Provide the [X, Y] coordinate of the cell's center where the given text is located.  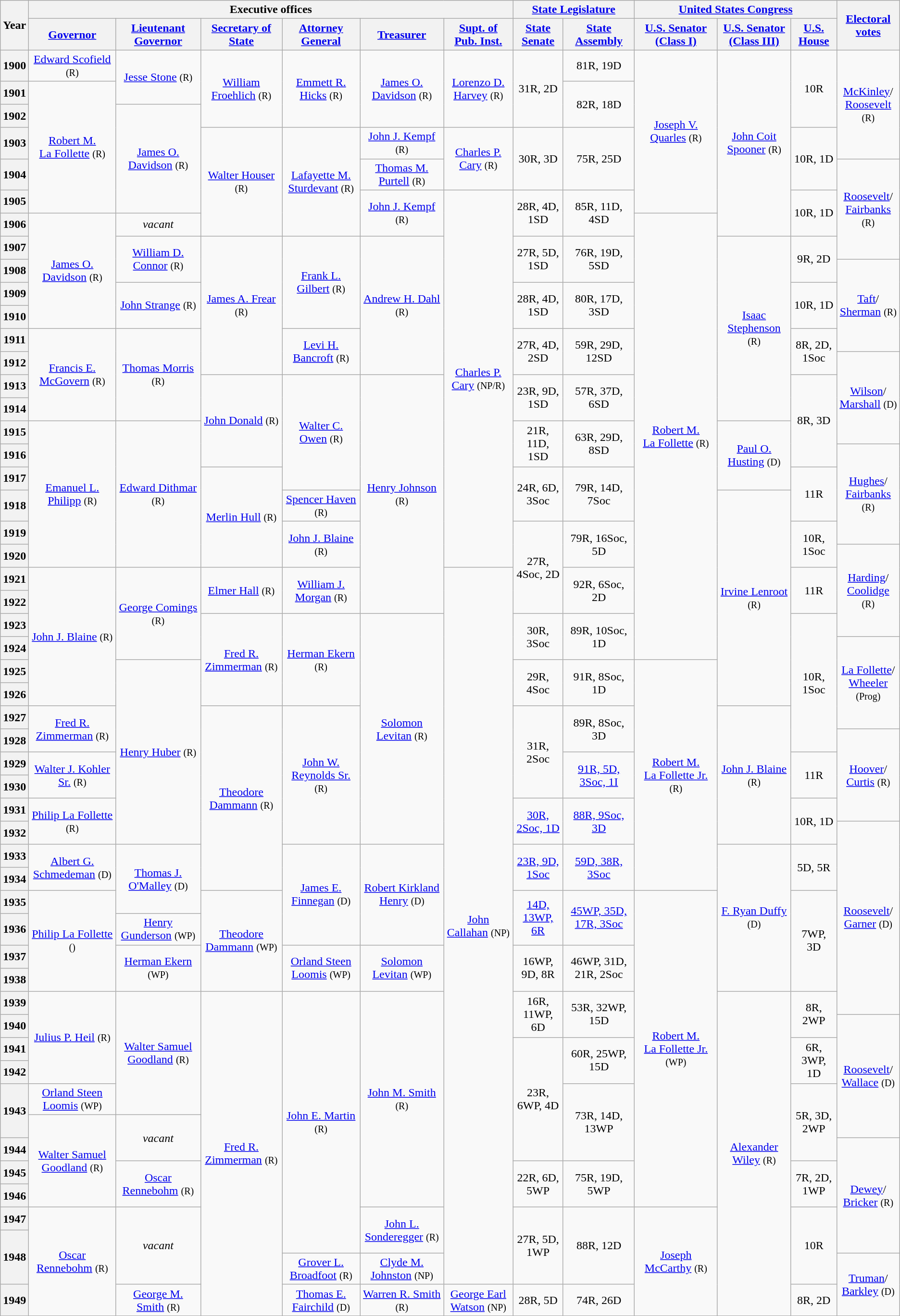
Herman Ekern (R) [321, 660]
75R, 19D, 5WP [599, 1184]
Thomas J. O'Malley (D) [158, 879]
79R, 14D, 7Soc [599, 494]
Charles P. Cary (R) [478, 159]
28R, 5D [538, 1300]
81R, 19D [599, 65]
92R, 6Soc, 2D [599, 590]
1915 [14, 432]
1934 [14, 879]
1903 [14, 143]
27R, 4Soc, 2D [538, 567]
Robert Kirkland Henry (D) [402, 894]
1942 [14, 1072]
63R, 29D, 8SD [599, 444]
30R, 2Soc, 1D [538, 821]
Henry Gunderson (WP) [158, 929]
Executive offices [271, 10]
6R, 3WP, 1D [813, 1060]
88R, 9Soc, 3D [599, 821]
Alexander Wiley (R) [754, 1153]
Lafayette M.Sturdevant (R) [321, 182]
Julius P. Heil (R) [72, 1037]
F. Ryan Duffy (D) [754, 917]
Theodore Dammann (R) [241, 798]
89R, 8Soc, 3D [599, 729]
80R, 17D, 3SD [599, 305]
Frank L. Gilbert (R) [321, 282]
5D, 5R [813, 867]
John L. Sonderegger (R) [402, 1230]
Isaac Stephenson (R) [754, 328]
Solomon Levitan (R) [402, 729]
Robert M. La Follette Jr. (WP) [676, 1049]
1901 [14, 93]
William Froehlich (R) [241, 88]
Secretary of State [241, 35]
Spencer Haven (R) [321, 506]
8R, 2D, 1Soc [813, 351]
U.S.House [813, 35]
1925 [14, 671]
1905 [14, 201]
Hoover/Curtis (R) [868, 775]
Year [14, 25]
James A. Frear (R) [241, 305]
Walter C. Owen (R) [321, 432]
Robert M. La Follette Jr. (R) [676, 775]
23R, 9D, 1Soc [538, 867]
1914 [14, 409]
1918 [14, 506]
Solomon Levitan (WP) [402, 968]
John Donald (R) [241, 421]
Thomas M. Purtell (R) [402, 174]
59D, 38R, 3Soc [599, 867]
91R, 8Soc, 1D [599, 683]
John M. Smith (R) [402, 1099]
1928 [14, 740]
1938 [14, 979]
Philip La Follette (R) [72, 821]
McKinley/Roosevelt (R) [868, 104]
24R, 6D, 3Soc [538, 494]
1945 [14, 1172]
Henry Huber (R) [158, 752]
Grover L. Broadfoot (R) [321, 1268]
16R, 11WP, 6D [538, 1014]
Electoralvotes [868, 25]
George Earl Watson (NP) [478, 1300]
John E. Martin (R) [321, 1122]
James E. Finnegan (D) [321, 894]
1932 [14, 833]
Philip La Follette () [72, 940]
27R, 5D, 1WP [538, 1245]
John W. Reynolds Sr. (R) [321, 775]
Walter Houser (R) [241, 182]
21R, 11D, 1SD [538, 444]
7R, 2D, 1WP [813, 1184]
1927 [14, 717]
La Follette/Wheeler (Prog) [868, 683]
1907 [14, 248]
1908 [14, 271]
Walter Samuel Goodland (R) [158, 1053]
1923 [14, 625]
1919 [14, 533]
29R, 4Soc [538, 683]
89R, 10Soc, 1D [599, 637]
73R, 14D, 13WP [599, 1122]
Treasurer [402, 35]
1909 [14, 294]
Walter J. Kohler Sr. (R) [72, 775]
75R, 25D [599, 159]
Jesse Stone (R) [158, 77]
16WP, 9D, 8R [538, 968]
8R, 3D [813, 421]
9R, 2D [813, 259]
Thomas E. Fairchild (D) [321, 1300]
Emmett R. Hicks (R) [321, 88]
Andrew H. Dahl (R) [402, 305]
William D. Connor (R) [158, 259]
1936 [14, 929]
State Legislature [574, 10]
46WP, 31D, 21R, 2Soc [599, 968]
1949 [14, 1300]
LieutenantGovernor [158, 35]
1902 [14, 116]
1931 [14, 810]
Taft/Sherman (R) [868, 305]
1946 [14, 1195]
1906 [14, 225]
30R, 3D [538, 159]
7WP, 3D [813, 940]
1916 [14, 455]
Walter SamuelGoodland (R) [72, 1161]
1917 [14, 478]
1913 [14, 386]
5R, 3D, 2WP [813, 1122]
8R, 2WP [813, 1014]
Roosevelt/Fairbanks (R) [868, 209]
1937 [14, 956]
Governor [72, 35]
Truman/Barkley (D) [868, 1284]
1922 [14, 602]
Irvine Lenroot (R) [754, 598]
1933 [14, 856]
Emanuel L. Philipp (R) [72, 494]
U.S. Senator(Class I) [676, 35]
82R, 18D [599, 104]
Roosevelt/Garner (D) [868, 917]
1912 [14, 363]
23R, 6WP, 4D [538, 1099]
Joseph V. Quarles (R) [676, 132]
23R, 9D, 1SD [538, 398]
Edward Scofield (R) [72, 65]
1941 [14, 1049]
John Coit Spooner (R) [754, 143]
8R, 2D [813, 1300]
27R, 5D, 1SD [538, 259]
William J. Morgan (R) [321, 590]
1935 [14, 902]
John Callahan (NP) [478, 926]
1911 [14, 340]
Wilson/Marshall (D) [868, 398]
State Assembly [599, 35]
1943 [14, 1111]
Clyde M. Johnston (NP) [402, 1268]
30R, 3Soc [538, 637]
Harding/Coolidge (R) [868, 590]
Merlin Hull (R) [241, 517]
85R, 11D, 4SD [599, 213]
45WP, 35D, 17R, 3Soc [599, 917]
1929 [14, 764]
Herman Ekern (WP) [158, 968]
74R, 26D [599, 1300]
Joseph McCarthy (R) [676, 1261]
George M. Smith (R) [158, 1300]
88R, 12D [599, 1245]
Levi H. Bancroft (R) [321, 351]
Paul O. Husting (D) [754, 455]
1944 [14, 1149]
91R, 5D, 3Soc, 1I [599, 775]
60R, 25WP, 15D [599, 1060]
59R, 29D, 12SD [599, 351]
U.S. Senator(Class III) [754, 35]
1921 [14, 579]
Edward Dithmar (R) [158, 494]
Supt. of Pub. Inst. [478, 35]
1947 [14, 1218]
Warren R. Smith (R) [402, 1300]
1940 [14, 1026]
79R, 16Soc, 5D [599, 544]
Roosevelt/Wallace (D) [868, 1076]
Albert G. Schmedeman (D) [72, 867]
Francis E. McGovern (R) [72, 375]
57R, 37D, 6SD [599, 398]
27R, 4D, 2SD [538, 351]
1948 [14, 1257]
Charles P. Cary (NP/R) [478, 379]
John Strange (R) [158, 305]
Hughes/Fairbanks (R) [868, 494]
1926 [14, 694]
Henry Johnson (R) [402, 494]
31R, 2D [538, 88]
Thomas Morris (R) [158, 375]
14D, 13WP, 6R [538, 917]
Lorenzo D. Harvey (R) [478, 88]
Dewey/Bricker (R) [868, 1195]
76R, 19D, 5SD [599, 259]
31R, 2Soc [538, 752]
1924 [14, 648]
1910 [14, 317]
1900 [14, 65]
Elmer Hall (R) [241, 590]
1904 [14, 174]
Theodore Dammann (WP) [241, 940]
United States Congress [736, 10]
1920 [14, 556]
1939 [14, 1003]
22R, 6D, 5WP [538, 1184]
State Senate [538, 35]
George Comings (R) [158, 614]
1930 [14, 787]
53R, 32WP, 15D [599, 1014]
Attorney General [321, 35]
